Scan for the cell matching the given text and deliver its [X, Y] coordinate at center. 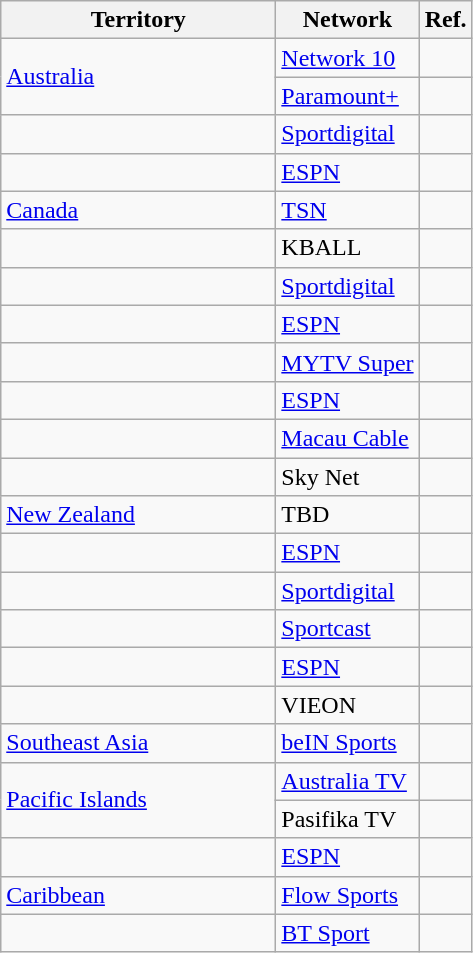
VIEON [348, 705]
Australia [138, 77]
Paramount+ [348, 96]
Macau Cable [348, 438]
Southeast Asia [138, 743]
TBD [348, 515]
MYTV Super [348, 362]
Caribbean [138, 895]
KBALL [348, 248]
Sportcast [348, 629]
Pacific Islands [138, 800]
Network [348, 20]
Australia TV [348, 781]
Ref. [446, 20]
TSN [348, 210]
Flow Sports [348, 895]
Pasifika TV [348, 819]
Sky Net [348, 477]
Canada [138, 210]
beIN Sports [348, 743]
Territory [138, 20]
BT Sport [348, 933]
New Zealand [138, 515]
Network 10 [348, 58]
